Output the (X, Y) coordinate of the center of the cell containing the given text.  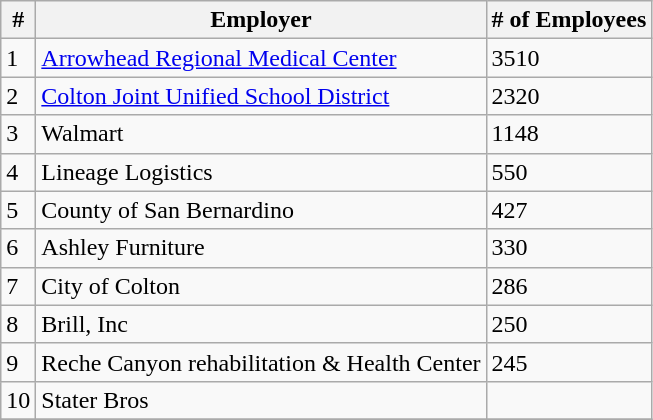
Walmart (261, 134)
Ashley Furniture (261, 248)
3 (18, 134)
County of San Bernardino (261, 210)
2320 (569, 96)
427 (569, 210)
250 (569, 324)
4 (18, 172)
5 (18, 210)
3510 (569, 58)
City of Colton (261, 286)
10 (18, 400)
9 (18, 362)
1148 (569, 134)
Employer (261, 20)
Brill, Inc (261, 324)
1 (18, 58)
Lineage Logistics (261, 172)
# (18, 20)
Arrowhead Regional Medical Center (261, 58)
2 (18, 96)
7 (18, 286)
330 (569, 248)
# of Employees (569, 20)
286 (569, 286)
245 (569, 362)
8 (18, 324)
Stater Bros (261, 400)
550 (569, 172)
Reche Canyon rehabilitation & Health Center (261, 362)
Colton Joint Unified School District (261, 96)
6 (18, 248)
